Scan for the cell matching the given text and deliver its [x, y] coordinate at center. 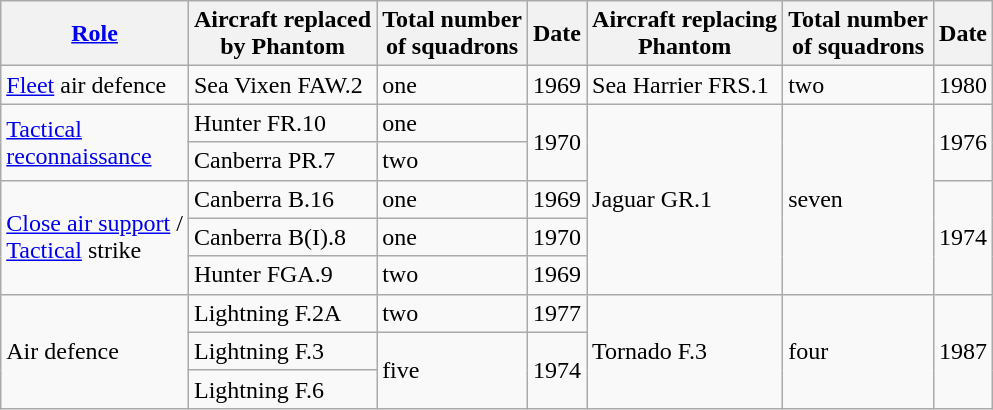
Role [95, 34]
Aircraft replacedby Phantom [282, 34]
Tacticalreconnaissance [95, 142]
Tornado F.3 [685, 351]
Air defence [95, 351]
Jaguar GR.1 [685, 199]
Sea Vixen FAW.2 [282, 85]
Lightning F.6 [282, 389]
1977 [556, 313]
four [858, 351]
1980 [964, 85]
five [452, 370]
seven [858, 199]
Lightning F.3 [282, 351]
Fleet air defence [95, 85]
Canberra B(I).8 [282, 237]
Canberra PR.7 [282, 161]
Aircraft replacingPhantom [685, 34]
Close air support /Tactical strike [95, 237]
1976 [964, 142]
Lightning F.2A [282, 313]
1987 [964, 351]
Hunter FR.10 [282, 123]
Sea Harrier FRS.1 [685, 85]
Hunter FGA.9 [282, 275]
Canberra B.16 [282, 199]
